Return (x, y) of the center of cell containing provided text 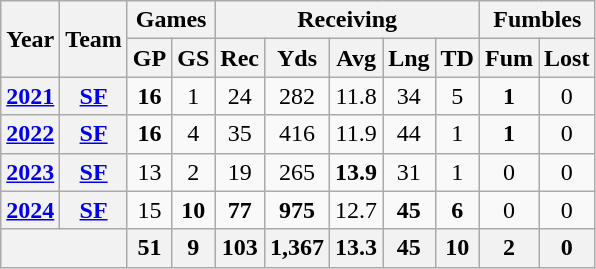
2023 (30, 172)
103 (240, 248)
2022 (30, 134)
13.9 (356, 172)
24 (240, 96)
13 (149, 172)
11.9 (356, 134)
975 (298, 210)
15 (149, 210)
Lng (409, 58)
GP (149, 58)
13.3 (356, 248)
TD (457, 58)
31 (409, 172)
34 (409, 96)
12.7 (356, 210)
51 (149, 248)
Year (30, 39)
5 (457, 96)
Receiving (348, 20)
19 (240, 172)
Yds (298, 58)
GS (194, 58)
Rec (240, 58)
Team (94, 39)
2024 (30, 210)
Avg (356, 58)
Lost (567, 58)
416 (298, 134)
2021 (30, 96)
9 (194, 248)
Fumbles (536, 20)
Games (170, 20)
1,367 (298, 248)
77 (240, 210)
4 (194, 134)
11.8 (356, 96)
282 (298, 96)
6 (457, 210)
44 (409, 134)
Fum (508, 58)
35 (240, 134)
265 (298, 172)
